Locate the cell with the specified text and output its (x, y) center coordinate. 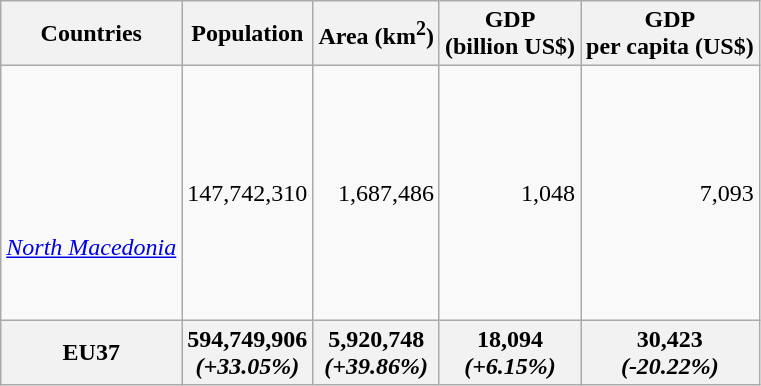
18,094 (+6.15%) (510, 352)
594,749,906 (+33.05%) (248, 352)
1,687,486 (376, 193)
5,920,748 (+39.86%) (376, 352)
Area (km2) (376, 34)
Countries (92, 34)
Population (248, 34)
GDP per capita (US$) (670, 34)
30,423 (-20.22%) (670, 352)
7,093 (670, 193)
147,742,310 (248, 193)
GDP (billion US$) (510, 34)
North Macedonia (92, 193)
1,048 (510, 193)
EU37 (92, 352)
